Scan for the cell matching the given text and deliver its (X, Y) coordinate at center. 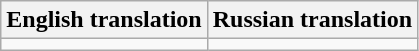
English translation (104, 20)
Russian translation (312, 20)
